Pinpoint the cell where the given text exists, returning its (X, Y) midpoint coordinate. 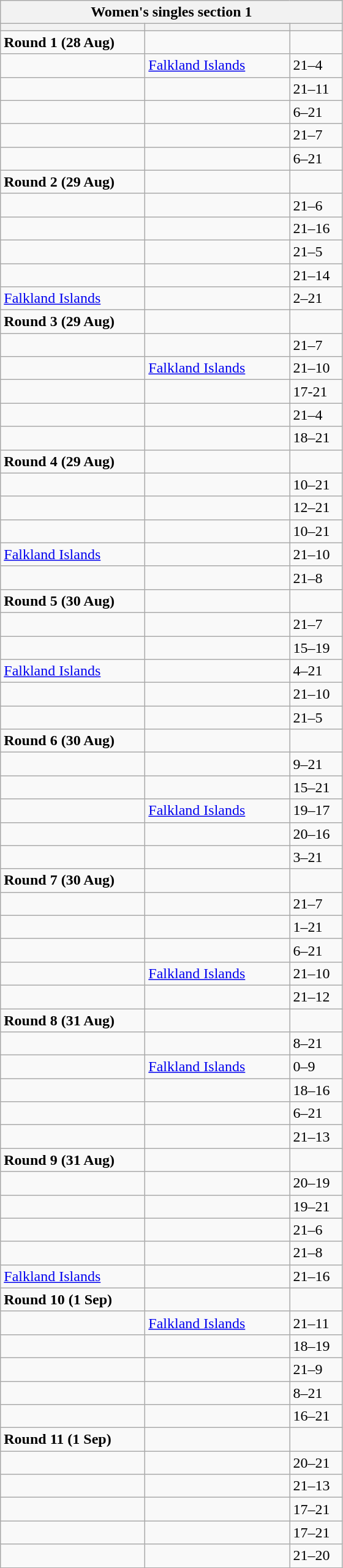
20–16 (316, 834)
20–21 (316, 1463)
4–21 (316, 671)
2–21 (316, 299)
12–21 (316, 508)
18–16 (316, 1090)
21–14 (316, 275)
Round 8 (31 Aug) (73, 1020)
0–9 (316, 1067)
9–21 (316, 764)
Round 9 (31 Aug) (73, 1160)
19–21 (316, 1206)
Round 2 (29 Aug) (73, 182)
Round 6 (30 Aug) (73, 741)
18–21 (316, 438)
Round 7 (30 Aug) (73, 880)
Round 10 (1 Sep) (73, 1299)
Round 5 (30 Aug) (73, 601)
16–21 (316, 1416)
18–19 (316, 1346)
Round 4 (29 Aug) (73, 461)
19–17 (316, 811)
21–12 (316, 997)
Women's singles section 1 (171, 12)
1–21 (316, 927)
20–19 (316, 1183)
17-21 (316, 392)
Round 11 (1 Sep) (73, 1440)
21–9 (316, 1369)
Round 3 (29 Aug) (73, 322)
Round 1 (28 Aug) (73, 42)
15–21 (316, 787)
15–19 (316, 648)
21–20 (316, 1556)
3–21 (316, 857)
